Return [x, y] of the center of cell containing provided text 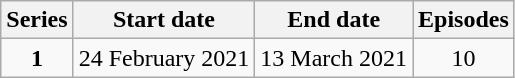
Episodes [464, 20]
Start date [164, 20]
10 [464, 58]
24 February 2021 [164, 58]
End date [334, 20]
1 [37, 58]
13 March 2021 [334, 58]
Series [37, 20]
